Scan for the cell matching the given text and deliver its [X, Y] coordinate at center. 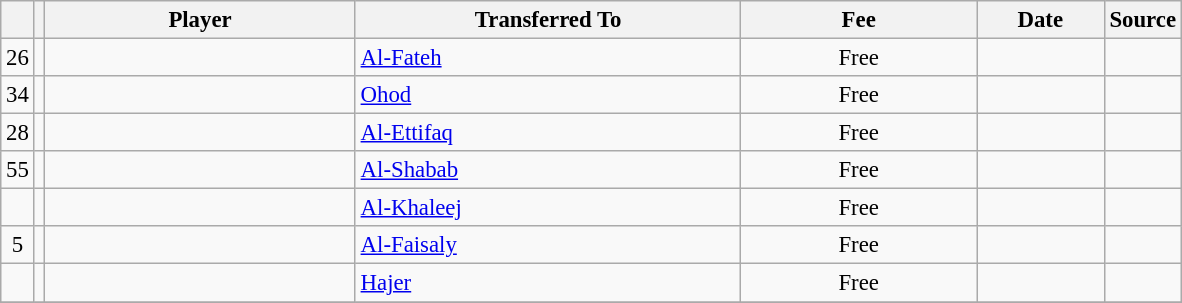
Date [1040, 20]
Al-Shabab [548, 170]
Source [1142, 20]
34 [18, 95]
Al-Faisaly [548, 245]
55 [18, 170]
Transferred To [548, 20]
26 [18, 58]
Al-Khaleej [548, 208]
Player [200, 20]
Al-Ettifaq [548, 133]
Ohod [548, 95]
Hajer [548, 283]
5 [18, 245]
28 [18, 133]
Fee [859, 20]
Al-Fateh [548, 58]
